Find where the given text appears and provide that cell's center as (X, Y) coordinate. 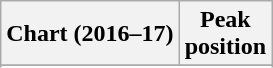
Peak position (225, 34)
Chart (2016–17) (90, 34)
